Return [X, Y] of the center of cell containing provided text 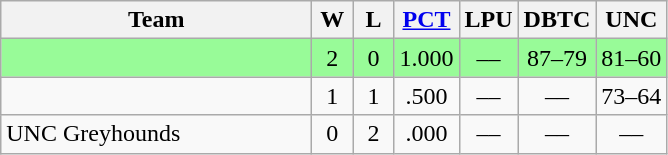
1.000 [426, 58]
UNC Greyhounds [156, 134]
W [332, 20]
73–64 [632, 96]
PCT [426, 20]
81–60 [632, 58]
DBTC [557, 20]
L [374, 20]
.500 [426, 96]
Team [156, 20]
UNC [632, 20]
LPU [488, 20]
87–79 [557, 58]
.000 [426, 134]
